Pinpoint the cell where the given text exists, returning its (X, Y) midpoint coordinate. 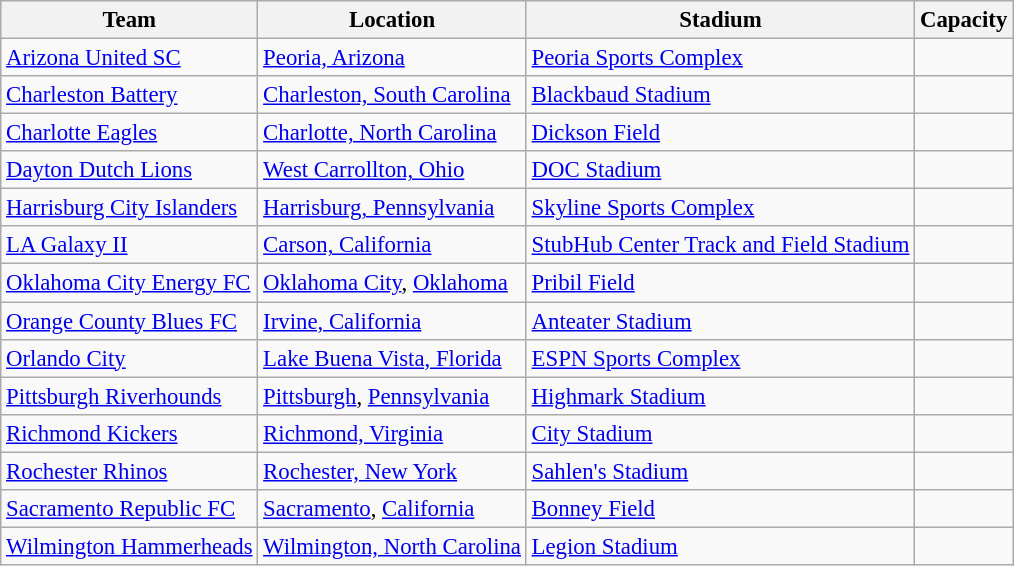
ESPN Sports Complex (720, 358)
StubHub Center Track and Field Stadium (720, 245)
Pittsburgh, Pennsylvania (392, 396)
Sacramento, California (392, 509)
Orange County Blues FC (130, 321)
Blackbaud Stadium (720, 95)
Location (392, 20)
LA Galaxy II (130, 245)
DOC Stadium (720, 170)
Capacity (964, 20)
Pribil Field (720, 283)
Rochester Rhinos (130, 471)
Bonney Field (720, 509)
Irvine, California (392, 321)
Richmond, Virginia (392, 433)
Charleston, South Carolina (392, 95)
Team (130, 20)
City Stadium (720, 433)
Rochester, New York (392, 471)
Oklahoma City, Oklahoma (392, 283)
Charleston Battery (130, 95)
Arizona United SC (130, 58)
Charlotte, North Carolina (392, 133)
Wilmington, North Carolina (392, 546)
Sahlen's Stadium (720, 471)
Dickson Field (720, 133)
Sacramento Republic FC (130, 509)
Carson, California (392, 245)
Stadium (720, 20)
Orlando City (130, 358)
Highmark Stadium (720, 396)
Richmond Kickers (130, 433)
Charlotte Eagles (130, 133)
West Carrollton, Ohio (392, 170)
Skyline Sports Complex (720, 208)
Legion Stadium (720, 546)
Anteater Stadium (720, 321)
Pittsburgh Riverhounds (130, 396)
Harrisburg, Pennsylvania (392, 208)
Lake Buena Vista, Florida (392, 358)
Peoria Sports Complex (720, 58)
Oklahoma City Energy FC (130, 283)
Harrisburg City Islanders (130, 208)
Dayton Dutch Lions (130, 170)
Wilmington Hammerheads (130, 546)
Peoria, Arizona (392, 58)
